Locate the cell with the specified text and output its [x, y] center coordinate. 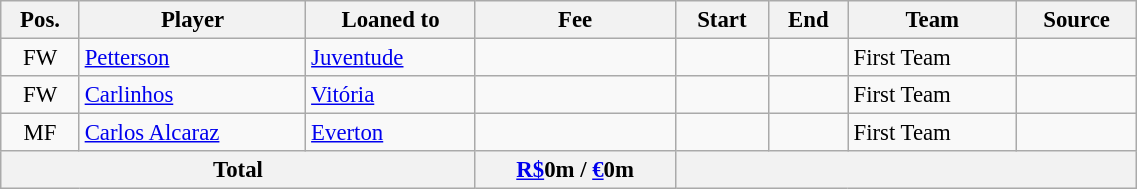
End [809, 20]
Carlos Alcaraz [192, 133]
Petterson [192, 58]
Team [932, 20]
Total [238, 170]
Vitória [390, 95]
Carlinhos [192, 95]
Fee [575, 20]
Juventude [390, 58]
Source [1076, 20]
Everton [390, 133]
Start [722, 20]
MF [40, 133]
Loaned to [390, 20]
Pos. [40, 20]
Player [192, 20]
R$0m / €0m [575, 170]
